Scan for the cell matching the given text and deliver its [X, Y] coordinate at center. 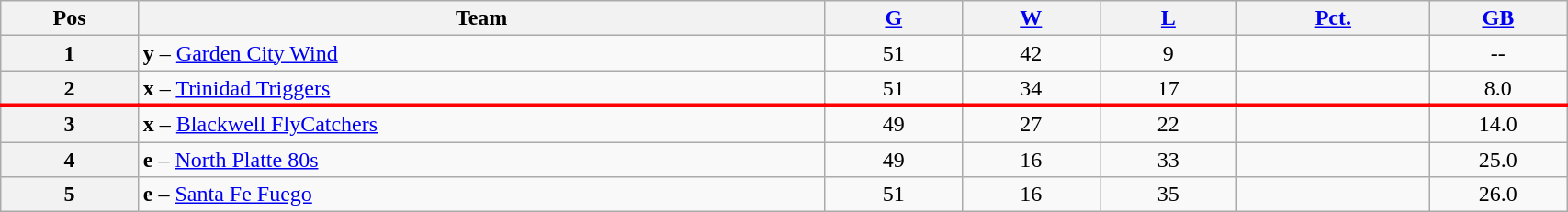
3 [70, 124]
Pos [70, 18]
e – North Platte 80s [481, 159]
33 [1168, 159]
34 [1032, 88]
1 [70, 53]
27 [1032, 124]
25.0 [1498, 159]
x – Trinidad Triggers [481, 88]
W [1032, 18]
4 [70, 159]
2 [70, 88]
42 [1032, 53]
L [1168, 18]
Team [481, 18]
35 [1168, 195]
Pct. [1334, 18]
14.0 [1498, 124]
y – Garden City Wind [481, 53]
x – Blackwell FlyCatchers [481, 124]
26.0 [1498, 195]
G [894, 18]
GB [1498, 18]
9 [1168, 53]
22 [1168, 124]
-- [1498, 53]
5 [70, 195]
e – Santa Fe Fuego [481, 195]
8.0 [1498, 88]
17 [1168, 88]
